Search for the cell housing the specified text and yield its (x, y) center coordinate. 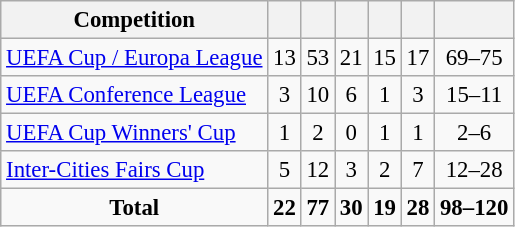
7 (418, 170)
UEFA Conference League (134, 95)
22 (284, 208)
12–28 (474, 170)
53 (318, 58)
2–6 (474, 133)
17 (418, 58)
13 (284, 58)
10 (318, 95)
19 (384, 208)
Inter-Cities Fairs Cup (134, 170)
30 (352, 208)
15 (384, 58)
12 (318, 170)
UEFA Cup / Europa League (134, 58)
77 (318, 208)
UEFA Cup Winners' Cup (134, 133)
98–120 (474, 208)
28 (418, 208)
69–75 (474, 58)
21 (352, 58)
5 (284, 170)
6 (352, 95)
0 (352, 133)
Total (134, 208)
Competition (134, 20)
15–11 (474, 95)
